Extract the [X, Y] coordinate from the center of the cell holding the provided text.  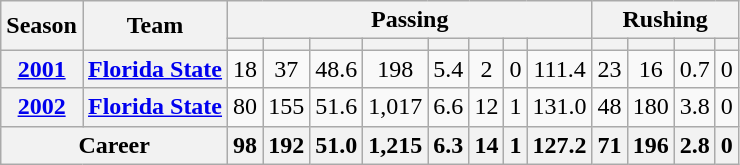
2002 [42, 107]
Team [154, 26]
37 [286, 69]
12 [486, 107]
180 [650, 107]
155 [286, 107]
23 [610, 69]
Career [114, 145]
16 [650, 69]
127.2 [560, 145]
51.6 [336, 107]
2.8 [694, 145]
1,017 [396, 107]
98 [246, 145]
196 [650, 145]
Rushing [665, 20]
51.0 [336, 145]
2 [486, 69]
Season [42, 26]
5.4 [448, 69]
14 [486, 145]
131.0 [560, 107]
6.3 [448, 145]
80 [246, 107]
1,215 [396, 145]
Passing [410, 20]
48.6 [336, 69]
3.8 [694, 107]
6.6 [448, 107]
0.7 [694, 69]
111.4 [560, 69]
192 [286, 145]
18 [246, 69]
2001 [42, 69]
71 [610, 145]
198 [396, 69]
48 [610, 107]
